Extract the [x, y] coordinate from the center of the cell holding the provided text.  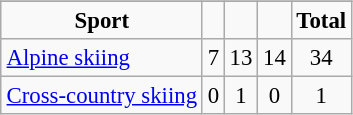
13 [240, 58]
14 [274, 58]
Sport [102, 21]
7 [213, 58]
Total [321, 21]
34 [321, 58]
Cross-country skiing [102, 96]
Alpine skiing [102, 58]
